Locate the cell with the specified text and output its (X, Y) center coordinate. 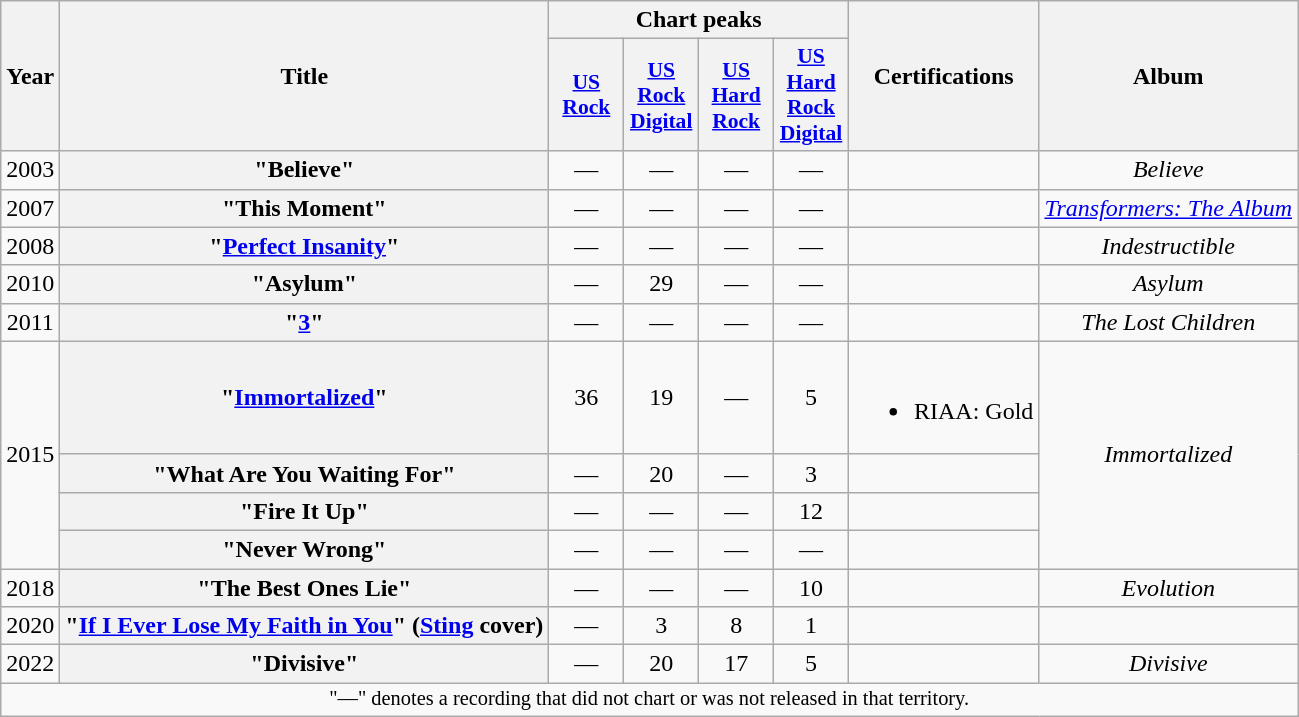
2008 (30, 246)
US Hard Rock (736, 95)
"3" (304, 322)
Immortalized (1168, 454)
USRockDigital (662, 95)
Divisive (1168, 664)
Year (30, 76)
2010 (30, 284)
RIAA: Gold (944, 398)
"What Are You Waiting For" (304, 473)
US HardRockDigital (812, 95)
"Immortalized" (304, 398)
19 (662, 398)
2007 (30, 208)
Chart peaks (699, 20)
USRock (586, 95)
"Perfect Insanity" (304, 246)
"—" denotes a recording that did not chart or was not released in that territory. (650, 700)
17 (736, 664)
1 (812, 626)
2011 (30, 322)
2022 (30, 664)
2003 (30, 170)
"Fire It Up" (304, 511)
Album (1168, 76)
2018 (30, 587)
Title (304, 76)
"If I Ever Lose My Faith in You" (Sting cover) (304, 626)
"Asylum" (304, 284)
"The Best Ones Lie" (304, 587)
The Lost Children (1168, 322)
Believe (1168, 170)
12 (812, 511)
Evolution (1168, 587)
"Never Wrong" (304, 549)
10 (812, 587)
36 (586, 398)
Asylum (1168, 284)
8 (736, 626)
29 (662, 284)
"This Moment" (304, 208)
Indestructible (1168, 246)
2020 (30, 626)
Certifications (944, 76)
"Believe" (304, 170)
Transformers: The Album (1168, 208)
"Divisive" (304, 664)
2015 (30, 454)
